For the text-containing cell, return its midpoint in [X, Y] coordinate format. 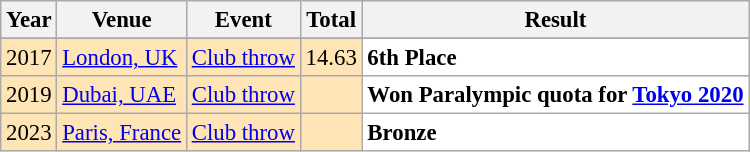
Result [556, 20]
Dubai, UAE [122, 95]
6th Place [556, 58]
Total [331, 20]
2023 [29, 133]
Bronze [556, 133]
14.63 [331, 58]
Year [29, 20]
2017 [29, 58]
Event [243, 20]
Won Paralympic quota for Tokyo 2020 [556, 95]
Venue [122, 20]
Paris, France [122, 133]
2019 [29, 95]
London, UK [122, 58]
